Extract the [X, Y] coordinate from the center of the cell holding the provided text.  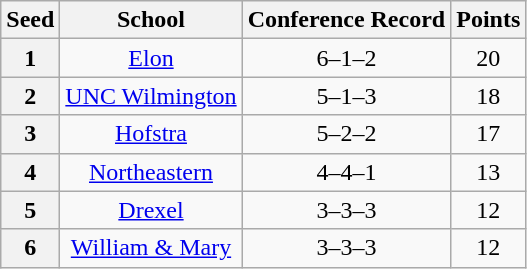
Hofstra [151, 134]
Seed [30, 20]
17 [488, 134]
Northeastern [151, 172]
6 [30, 248]
1 [30, 58]
4 [30, 172]
Conference Record [346, 20]
School [151, 20]
William & Mary [151, 248]
6–1–2 [346, 58]
5–1–3 [346, 96]
13 [488, 172]
3 [30, 134]
2 [30, 96]
5 [30, 210]
4–4–1 [346, 172]
20 [488, 58]
Points [488, 20]
18 [488, 96]
Elon [151, 58]
UNC Wilmington [151, 96]
5–2–2 [346, 134]
Drexel [151, 210]
